Identify which cell holds the provided text, then report its [X, Y] central coordinate. 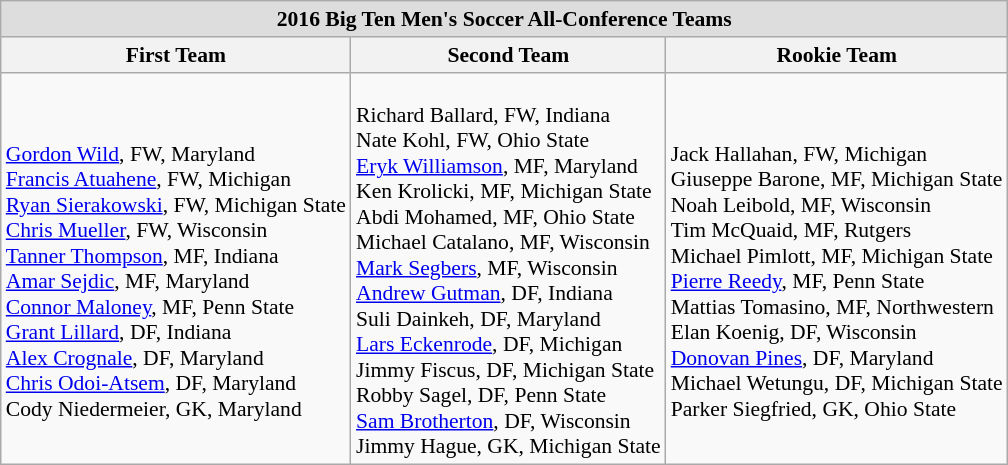
2016 Big Ten Men's Soccer All-Conference Teams [504, 19]
Rookie Team [837, 55]
First Team [176, 55]
Second Team [508, 55]
